Output the (X, Y) coordinate of the center of the cell containing the given text.  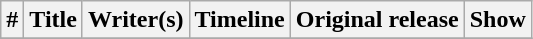
Title (54, 20)
# (12, 20)
Show (498, 20)
Original release (377, 20)
Timeline (240, 20)
Writer(s) (136, 20)
